For the text-containing cell, return its midpoint in [x, y] coordinate format. 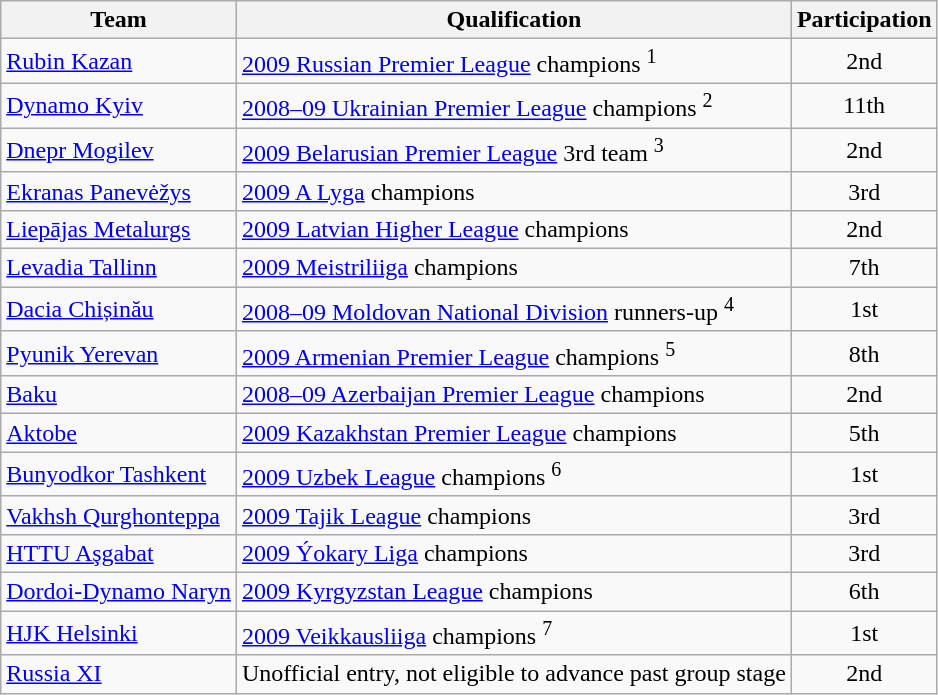
Pyunik Yerevan [119, 354]
HJK Helsinki [119, 634]
2008–09 Azerbaijan Premier League champions [514, 395]
2009 Meistriliiga champions [514, 268]
2009 Uzbek League champions 6 [514, 474]
2009 Belarusian Premier League 3rd team 3 [514, 150]
2009 Ýokary Liga champions [514, 554]
Qualification [514, 20]
Dynamo Kyiv [119, 106]
Levadia Tallinn [119, 268]
2009 A Lyga champions [514, 191]
2009 Armenian Premier League champions 5 [514, 354]
2008–09 Moldovan National Division runners-up 4 [514, 310]
Unofficial entry, not eligible to advance past group stage [514, 674]
Ekranas Panevėžys [119, 191]
Aktobe [119, 433]
Vakhsh Qurghonteppa [119, 515]
2009 Russian Premier League champions 1 [514, 62]
HTTU Aşgabat [119, 554]
Dacia Chișinău [119, 310]
6th [864, 592]
7th [864, 268]
Baku [119, 395]
2009 Kazakhstan Premier League champions [514, 433]
2009 Tajik League champions [514, 515]
Dordoi-Dynamo Naryn [119, 592]
Bunyodkor Tashkent [119, 474]
2009 Veikkausliiga champions 7 [514, 634]
2008–09 Ukrainian Premier League champions 2 [514, 106]
11th [864, 106]
Team [119, 20]
8th [864, 354]
Russia XI [119, 674]
Liepājas Metalurgs [119, 230]
5th [864, 433]
2009 Kyrgyzstan League champions [514, 592]
2009 Latvian Higher League champions [514, 230]
Participation [864, 20]
Rubin Kazan [119, 62]
Dnepr Mogilev [119, 150]
